Provide the (X, Y) coordinate of the cell's center where the given text is located.  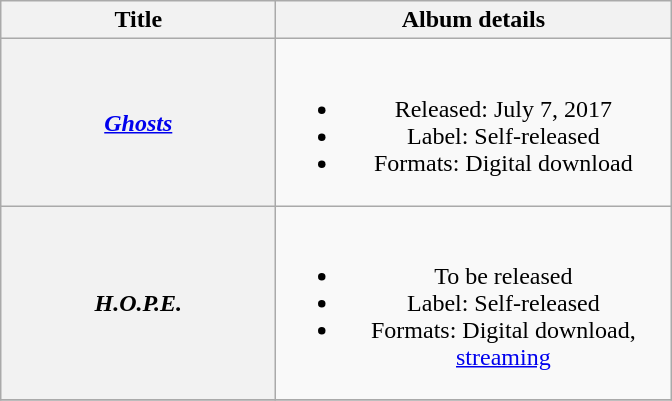
Ghosts (138, 122)
To be releasedLabel: Self-releasedFormats: Digital download, streaming (474, 303)
H.O.P.E. (138, 303)
Released: July 7, 2017Label: Self-releasedFormats: Digital download (474, 122)
Album details (474, 20)
Title (138, 20)
